Search for the cell housing the specified text and yield its (X, Y) center coordinate. 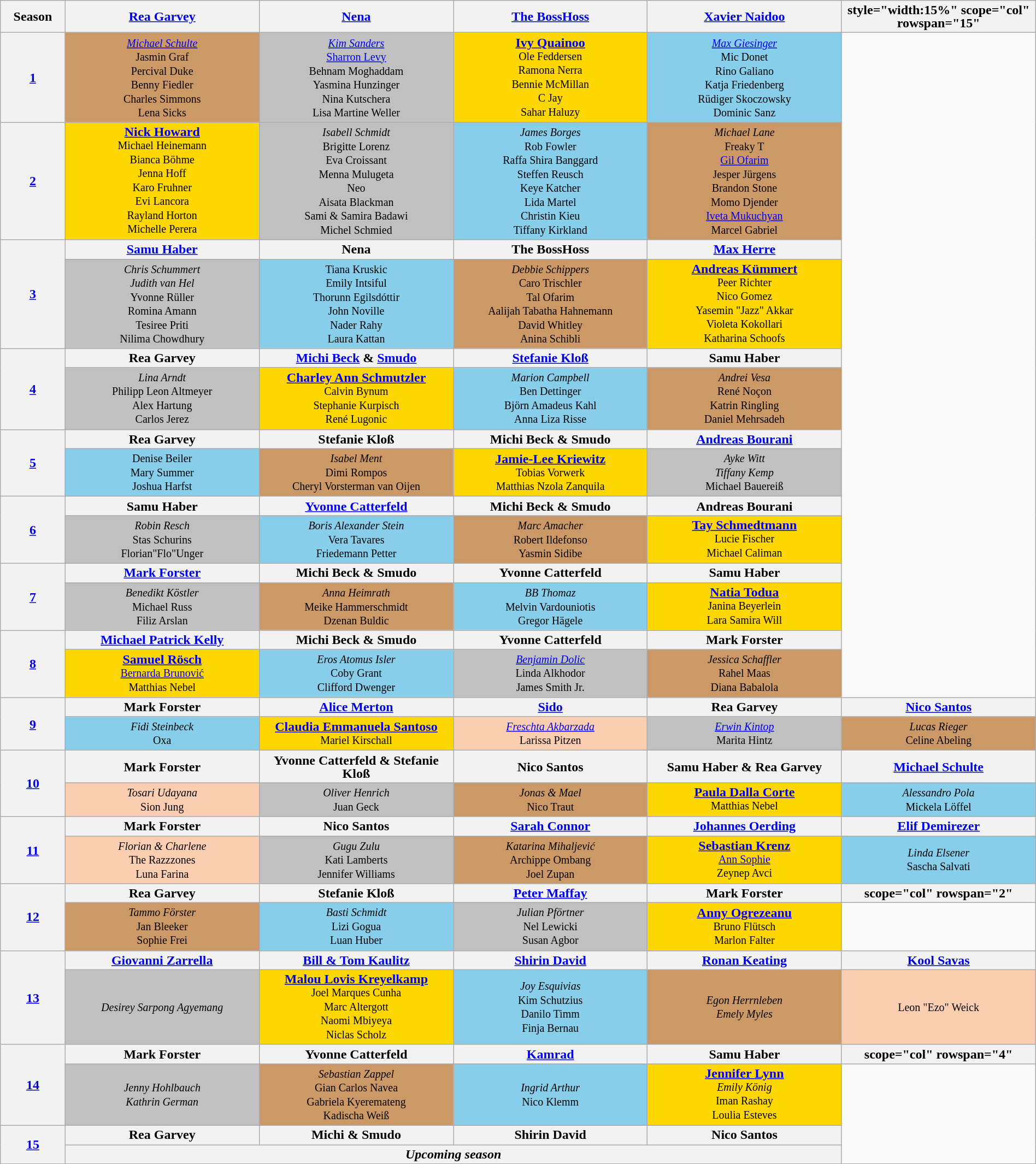
11 (33, 850)
Yvonne Catterfeld & Stefanie Kloß (356, 767)
Benjamin DolicLinda AlkhodorJames Smith Jr. (551, 673)
Tay SchmedtmannLucie FischerMichael Caliman (744, 540)
Xavier Naidoo (744, 16)
Michi & Smudo (356, 1135)
Alessandro PolaMickela Löffel (939, 800)
Isabel MentDimi RomposCheryl Vorsterman van Oijen (356, 472)
15 (33, 1144)
Giovanni Zarrella (162, 960)
Kamrad (551, 1054)
1 (33, 78)
Tiana KruskicEmily IntsifulThorunn EgilsdóttirJohn NovilleNader RahyLaura Kattan (356, 304)
Jonas & MaelNico Traut (551, 800)
Debbie SchippersCaro TrischlerTal OfarimAalijah Tabatha HahnemannDavid WhitleyAnina Schibli (551, 304)
Ronan Keating (744, 960)
Max GiesingerMic DonetRino GalianoKatja FriedenbergRüdiger SkoczowskyDominic Sanz (744, 78)
Andrei VesaRené NoçonKatrin RinglingDaniel Mehrsadeh (744, 399)
Katarina MihaljevićArchippe OmbangJoel Zupan (551, 860)
Linda ElsenerSascha Salvati (939, 860)
Sido (551, 707)
14 (33, 1085)
Benedikt KöstlerMichael RussFiliz Arslan (162, 606)
Johannes Oerding (744, 826)
Michael Patrick Kelly (162, 640)
Desirey Sarpong Agyemang (162, 1007)
Fidi SteinbeckOxa (162, 734)
Freschta AkbarzadaLarissa Pitzen (551, 734)
Andreas KümmertPeer RichterNico GomezYasemin "Jazz" AkkarVioleta KokollariKatharina Schoofs (744, 304)
Claudia Emmanuela SantosoMariel Kirschall (356, 734)
Ayke WittTiffany KempMichael Bauereiß (744, 472)
9 (33, 724)
Sebastian KrenzAnn SophieZeynep Avci (744, 860)
Erwin KintopMarita Hintz (744, 734)
Alice Merton (356, 707)
Denise BeilerMary SummerJoshua Harfst (162, 472)
Joy EsquiviasKim SchutziusDanilo TimmFinja Bernau (551, 1007)
Michael LaneFreaky TGil OfarimJesper JürgensBrandon StoneMomo DjenderIveta MukuchyanMarcel Gabriel (744, 181)
Sebastian ZappelGian Carlos NaveaGabriela KyerematengKadischa Weiß (356, 1095)
Lina ArndtPhilipp Leon AltmeyerAlex HartungCarlos Jerez (162, 399)
Robin ReschStas SchurinsFlorian"Flo"Unger (162, 540)
James BorgesRob FowlerRaffa Shira BanggardSteffen ReuschKeye KatcherLida MartelChristin KieuTiffany Kirkland (551, 181)
5 (33, 463)
Max Herre (744, 249)
10 (33, 783)
2 (33, 181)
13 (33, 997)
Jenny HohlbauchKathrin German (162, 1095)
4 (33, 389)
Oliver HenrichJuan Geck (356, 800)
Eros Atomus IslerCoby GrantClifford Dwenger (356, 673)
Ingrid ArthurNico Klemm (551, 1095)
Samuel RöschBernarda BrunovićMatthias Nebel (162, 673)
Jessica SchafflerRahel MaasDiana Babalola (744, 673)
Malou Lovis KreyelkampJoel Marques CunhaMarc AltergottNaomi MbiyeyaNiclas Scholz (356, 1007)
Samu Haber & Rea Garvey (744, 767)
scope="col" rowspan="2" (939, 894)
Kim SandersSharron LevyBehnam MoghaddamYasmina HunzingerNina KutscheraLisa Martine Weller (356, 78)
Tosari UdayanaSion Jung (162, 800)
Chris SchummertJudith van HelYvonne RüllerRomina AmannTesiree PritiNilima Chowdhury (162, 304)
Gugu ZuluKati LambertsJennifer Williams (356, 860)
Peter Maffay (551, 894)
Anna HeimrathMeike HammerschmidtDzenan Buldic (356, 606)
6 (33, 530)
Anny OgrezeanuBruno FlütschMarlon Falter (744, 927)
Marion CampbellBen DettingerBjörn Amadeus KahlAnna Liza Risse (551, 399)
8 (33, 664)
Leon "Ezo" Weick (939, 1007)
Basti SchmidtLizi GoguaLuan Huber (356, 927)
Jamie-Lee KriewitzTobias VorwerkMatthias Nzola Zanquila (551, 472)
12 (33, 918)
Michael SchulteJasmin GrafPercival DukeBenny FiedlerCharles SimmonsLena Sicks (162, 78)
Lucas RiegerCeline Abeling (939, 734)
Marc AmacherRobert IldefonsoYasmin Sidibe (551, 540)
Elif Demirezer (939, 826)
Kool Savas (939, 960)
Paula Dalla CorteMatthias Nebel (744, 800)
style="width:15%" scope="col" rowspan="15" (939, 16)
scope="col" rowspan="4" (939, 1054)
Michael Schulte (939, 767)
Egon HerrnlebenEmely Myles (744, 1007)
Bill & Tom Kaulitz (356, 960)
Isabell SchmidtBrigitte LorenzEva CroissantMenna MulugetaNeoAisata BlackmanSami & Samira BadawiMichel Schmied (356, 181)
Jennifer LynnEmily KönigIman RashayLoulia Esteves (744, 1095)
Sarah Connor (551, 826)
Boris Alexander SteinVera TavaresFriedemann Petter (356, 540)
Nick HowardMichael HeinemannBianca BöhmeJenna HoffKaro FruhnerEvi LancoraRayland HortonMichelle Perera (162, 181)
BB ThomazMelvin VardouniotisGregor Hägele (551, 606)
Charley Ann SchmutzlerCalvin BynumStephanie KurpischRené Lugonic (356, 399)
Florian & CharleneThe RazzzonesLuna Farina (162, 860)
7 (33, 596)
Julian PförtnerNel LewickiSusan Agbor (551, 927)
3 (33, 294)
Upcoming season (454, 1155)
Natia ToduaJanina BeyerleinLara Samira Will (744, 606)
Ivy QuainooOle FeddersenRamona NerraBennie McMillanC JaySahar Haluzy (551, 78)
Tammo FörsterJan BleekerSophie Frei (162, 927)
Season (33, 16)
